Scan for the cell matching the given text and deliver its (X, Y) coordinate at center. 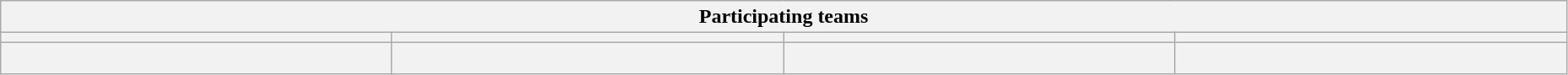
Participating teams (784, 17)
